Locate the cell with the specified text and output its (x, y) center coordinate. 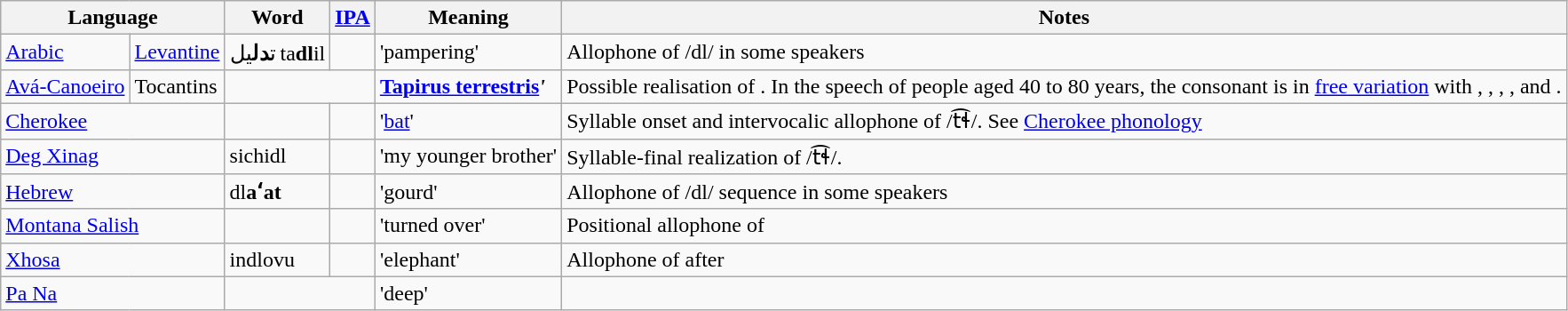
Allophone of after (1064, 259)
'gourd' (468, 192)
IPA (353, 18)
Arabic (66, 52)
تدليل tadlil (277, 52)
Pa Na (113, 293)
'turned over' (468, 226)
Word (277, 18)
Tapirus terrestris' (468, 86)
Hebrew (113, 192)
Notes (1064, 18)
'elephant' (468, 259)
dlaʻat (277, 192)
Xhosa (113, 259)
Deg Xinag (113, 156)
'my younger brother' (468, 156)
Levantine (178, 52)
Montana Salish (113, 226)
'bat' (468, 121)
'pampering' (468, 52)
Language (113, 18)
'deep' (468, 293)
Syllable-final realization of /t͡ɬ/. (1064, 156)
Syllable onset and intervocalic allophone of /t͡ɬ/. See Cherokee phonology (1064, 121)
Allophone of /dl/ in some speakers (1064, 52)
Tocantins (178, 86)
sichidl (277, 156)
Possible realisation of . In the speech of people aged 40 to 80 years, the consonant is in free variation with , , , , and . (1064, 86)
Avá-Canoeiro (66, 86)
Positional allophone of (1064, 226)
indlovu (277, 259)
Meaning (468, 18)
Cherokee (113, 121)
Allophone of /dl/ sequence in some speakers (1064, 192)
